Determine the [x, y] coordinate at the center of the cell enclosing the given text.  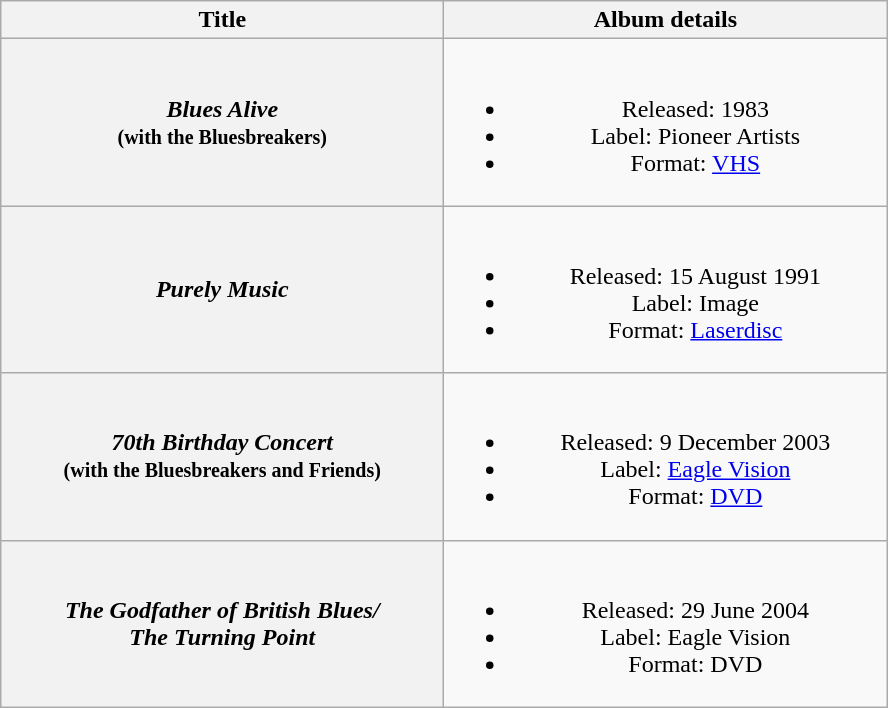
Released: 29 June 2004Label: Eagle VisionFormat: DVD [666, 624]
Title [222, 20]
Purely Music [222, 290]
Released: 1983Label: Pioneer ArtistsFormat: VHS [666, 122]
Released: 9 December 2003Label: Eagle VisionFormat: DVD [666, 456]
Album details [666, 20]
The Godfather of British Blues/The Turning Point [222, 624]
70th Birthday Concert(with the Bluesbreakers and Friends) [222, 456]
Blues Alive(with the Bluesbreakers) [222, 122]
Released: 15 August 1991Label: ImageFormat: Laserdisc [666, 290]
